Locate the cell with the specified text and output its [x, y] center coordinate. 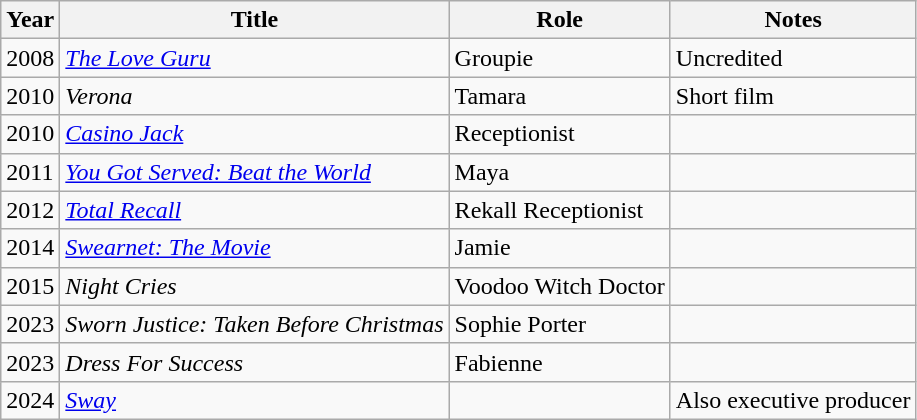
Tamara [560, 96]
Short film [793, 96]
Title [254, 20]
Swearnet: The Movie [254, 248]
Fabienne [560, 362]
2015 [30, 286]
You Got Served: Beat the World [254, 172]
2014 [30, 248]
2011 [30, 172]
Role [560, 20]
Maya [560, 172]
Jamie [560, 248]
Night Cries [254, 286]
2012 [30, 210]
2024 [30, 400]
Casino Jack [254, 134]
The Love Guru [254, 58]
Also executive producer [793, 400]
Rekall Receptionist [560, 210]
2008 [30, 58]
Verona [254, 96]
Sworn Justice: Taken Before Christmas [254, 324]
Year [30, 20]
Voodoo Witch Doctor [560, 286]
Uncredited [793, 58]
Sophie Porter [560, 324]
Receptionist [560, 134]
Dress For Success [254, 362]
Groupie [560, 58]
Notes [793, 20]
Sway [254, 400]
Total Recall [254, 210]
